Search for the cell housing the specified text and yield its [x, y] center coordinate. 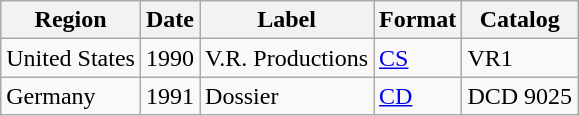
Format [418, 20]
Catalog [520, 20]
VR1 [520, 58]
CD [418, 96]
Germany [71, 96]
DCD 9025 [520, 96]
Region [71, 20]
CS [418, 58]
V.R. Productions [287, 58]
United States [71, 58]
1991 [170, 96]
1990 [170, 58]
Dossier [287, 96]
Date [170, 20]
Label [287, 20]
